Output the [x, y] coordinate of the center of the cell containing the given text.  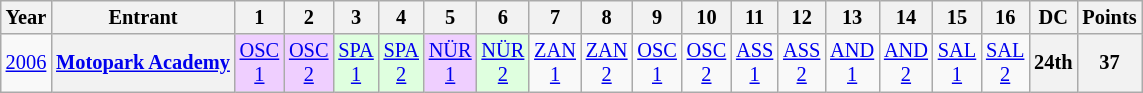
Motopark Academy [143, 63]
ZAN2 [607, 63]
SPA2 [402, 63]
1 [260, 17]
37 [1109, 63]
AND2 [906, 63]
Entrant [143, 17]
ASS1 [754, 63]
16 [1005, 17]
ZAN1 [555, 63]
10 [706, 17]
4 [402, 17]
14 [906, 17]
Year [26, 17]
9 [656, 17]
ASS2 [802, 63]
12 [802, 17]
5 [450, 17]
6 [504, 17]
SPA1 [356, 63]
AND1 [852, 63]
2 [308, 17]
24th [1053, 63]
SAL1 [957, 63]
13 [852, 17]
3 [356, 17]
7 [555, 17]
2006 [26, 63]
15 [957, 17]
Points [1109, 17]
NÜR2 [504, 63]
8 [607, 17]
NÜR1 [450, 63]
11 [754, 17]
DC [1053, 17]
SAL2 [1005, 63]
